Identify which cell holds the provided text, then report its (X, Y) central coordinate. 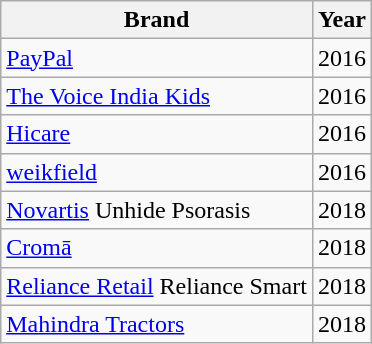
PayPal (157, 58)
Reliance Retail Reliance Smart (157, 286)
Cromā (157, 248)
Novartis Unhide Psorasis (157, 210)
Year (342, 20)
Brand (157, 20)
weikfield (157, 172)
Mahindra Tractors (157, 324)
Hicare (157, 134)
The Voice India Kids (157, 96)
